Detect which cell encompasses the target text, then output its (X, Y) center coordinate. 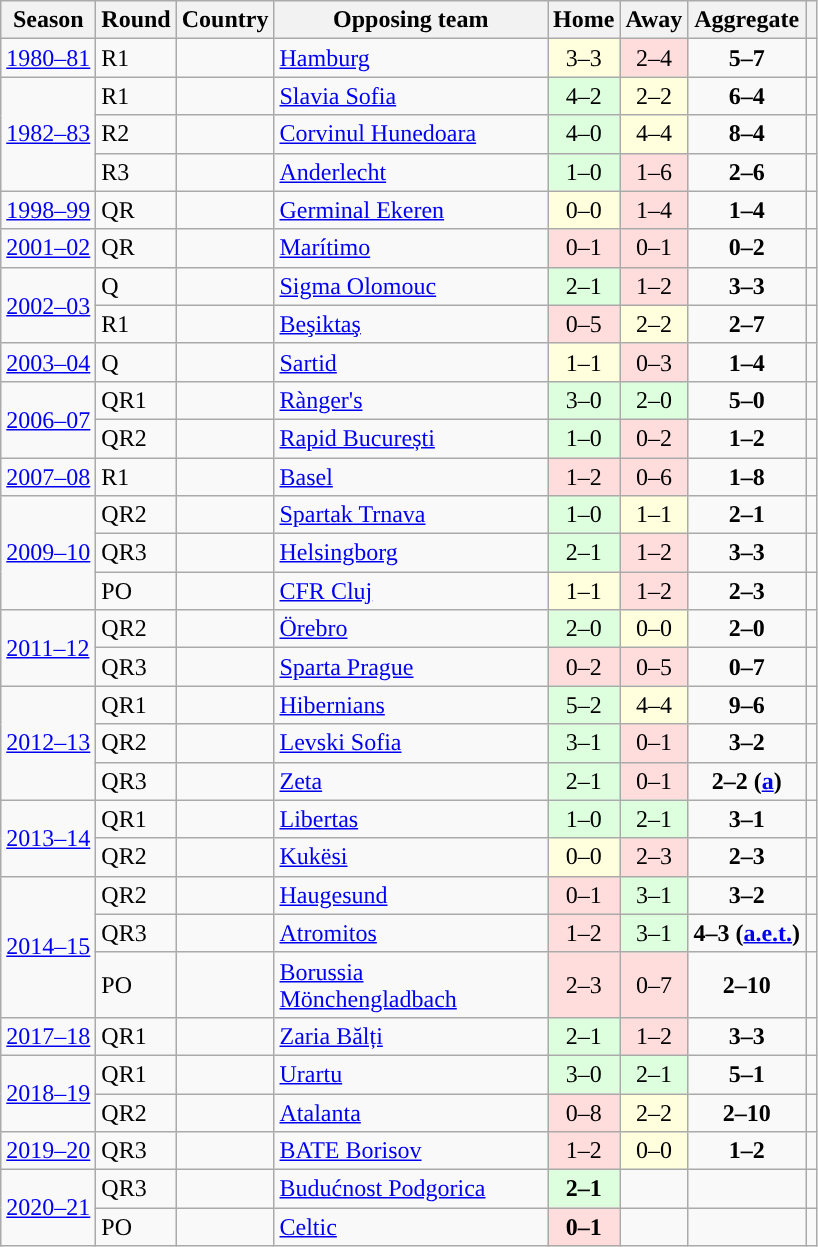
9–6 (747, 705)
0–6 (654, 477)
Spartak Trnava (411, 515)
Sparta Prague (411, 667)
2003–04 (48, 362)
2002–03 (48, 305)
2001–02 (48, 248)
CFR Cluj (411, 591)
1–8 (747, 477)
Zeta (411, 781)
2020–21 (48, 1208)
2013–14 (48, 838)
2012–13 (48, 743)
5–0 (747, 400)
R3 (136, 172)
2018–19 (48, 1093)
Urartu (411, 1074)
1–6 (654, 172)
0–3 (654, 362)
Aggregate (747, 20)
2–2 (a) (747, 781)
Slavia Sofia (411, 96)
Budućnost Podgorica (411, 1189)
Örebro (411, 629)
0–8 (584, 1113)
Opposing team (411, 20)
Corvinul Hunedoara (411, 134)
Celtic (411, 1227)
2–4 (654, 58)
Season (48, 20)
Kukësi (411, 857)
1980–81 (48, 58)
Basel (411, 477)
4–3 (a.e.t.) (747, 933)
2014–15 (48, 946)
8–4 (747, 134)
Germinal Ekeren (411, 210)
4–0 (584, 134)
2011–12 (48, 648)
2017–18 (48, 1036)
Marítimo (411, 248)
Home (584, 20)
Zaria Bălți (411, 1036)
Hamburg (411, 58)
5–2 (584, 705)
R2 (136, 134)
1982–83 (48, 134)
2–6 (747, 172)
Beşiktaş (411, 324)
6–4 (747, 96)
Levski Sofia (411, 743)
Rànger's (411, 400)
BATE Borisov (411, 1151)
Libertas (411, 819)
Sartid (411, 362)
5–7 (747, 58)
Haugesund (411, 895)
2007–08 (48, 477)
2009–10 (48, 553)
Round (136, 20)
2019–20 (48, 1151)
4–2 (584, 96)
Atalanta (411, 1113)
Helsingborg (411, 553)
Atromitos (411, 933)
Anderlecht (411, 172)
5–1 (747, 1074)
Hibernians (411, 705)
Rapid București (411, 438)
1998–99 (48, 210)
Sigma Olomouc (411, 286)
Away (654, 20)
Country (225, 20)
2–7 (747, 324)
Borussia Mönchengladbach (411, 984)
2006–07 (48, 419)
